For the text-containing cell, return its midpoint in [X, Y] coordinate format. 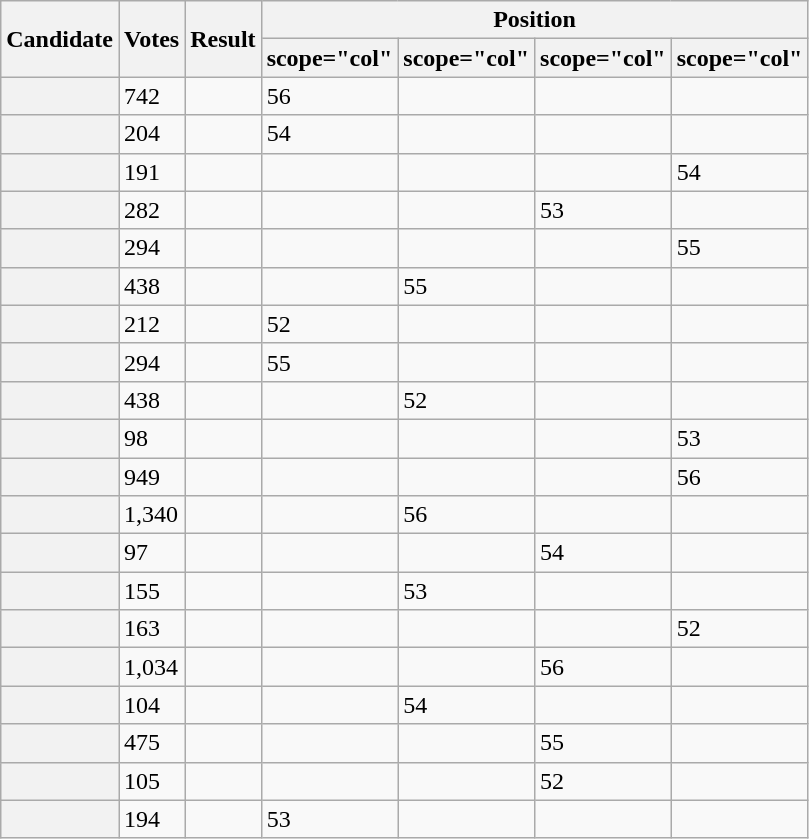
Position [534, 20]
104 [151, 705]
Votes [151, 39]
949 [151, 477]
155 [151, 591]
97 [151, 553]
191 [151, 172]
1,340 [151, 515]
1,034 [151, 667]
194 [151, 819]
204 [151, 134]
475 [151, 743]
282 [151, 210]
742 [151, 96]
212 [151, 324]
Candidate [60, 39]
105 [151, 781]
163 [151, 629]
98 [151, 438]
Result [223, 39]
